Locate the cell with the specified text and output its [x, y] center coordinate. 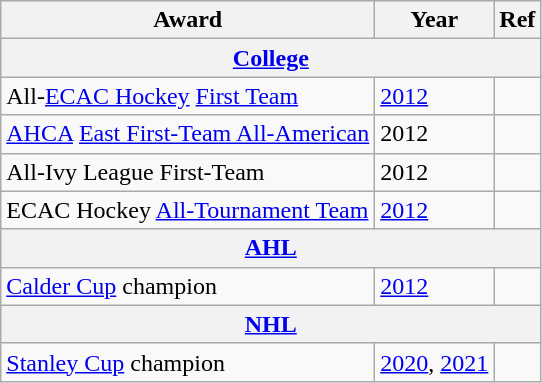
ECAC Hockey All-Tournament Team [188, 210]
2020, 2021 [434, 362]
Stanley Cup champion [188, 362]
Year [434, 20]
Calder Cup champion [188, 286]
All-Ivy League First-Team [188, 172]
College [271, 58]
NHL [271, 324]
All-ECAC Hockey First Team [188, 96]
Ref [518, 20]
AHL [271, 248]
AHCA East First-Team All-American [188, 134]
Award [188, 20]
